For the text-containing cell, return its midpoint in [x, y] coordinate format. 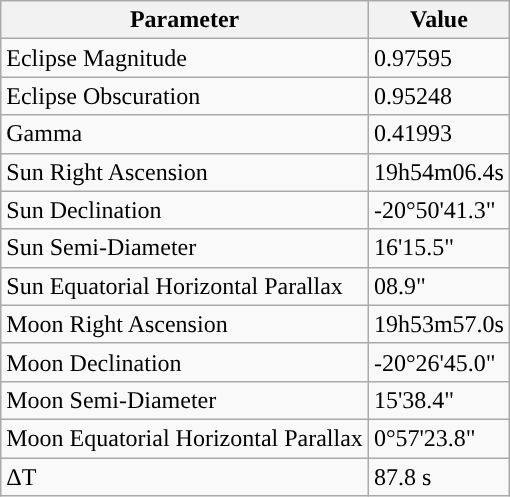
19h54m06.4s [438, 172]
0.97595 [438, 58]
Parameter [185, 20]
0°57'23.8" [438, 438]
Eclipse Magnitude [185, 58]
Moon Semi-Diameter [185, 400]
15'38.4" [438, 400]
08.9" [438, 286]
-20°26'45.0" [438, 362]
0.95248 [438, 96]
19h53m57.0s [438, 324]
Moon Right Ascension [185, 324]
Eclipse Obscuration [185, 96]
-20°50'41.3" [438, 210]
Value [438, 20]
Sun Right Ascension [185, 172]
Sun Declination [185, 210]
16'15.5" [438, 248]
Sun Semi-Diameter [185, 248]
Gamma [185, 134]
0.41993 [438, 134]
Sun Equatorial Horizontal Parallax [185, 286]
87.8 s [438, 477]
Moon Equatorial Horizontal Parallax [185, 438]
ΔT [185, 477]
Moon Declination [185, 362]
